Determine the (x, y) coordinate at the center of the cell enclosing the given text.  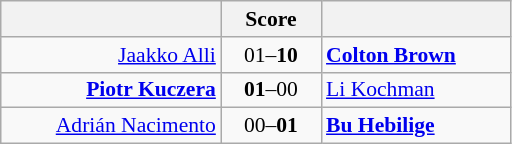
01–10 (271, 55)
Colton Brown (416, 55)
Score (271, 19)
Adrián Nacimento (111, 126)
Li Kochman (416, 90)
Jaakko Alli (111, 55)
Bu Hebilige (416, 126)
00–01 (271, 126)
Piotr Kuczera (111, 90)
01–00 (271, 90)
